Capture the cell that displays the provided text and extract its [X, Y] central coordinate. 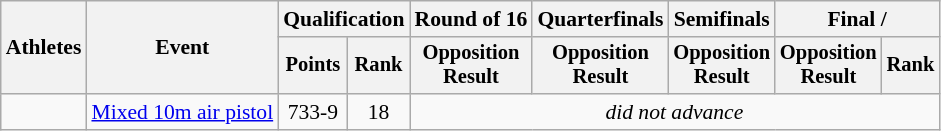
Event [182, 48]
Round of 16 [472, 19]
Mixed 10m air pistol [182, 112]
Qualification [344, 19]
Semifinals [722, 19]
Athletes [44, 48]
Final / [857, 19]
Quarterfinals [600, 19]
did not advance [675, 112]
18 [379, 112]
733-9 [312, 112]
Points [312, 66]
